For the text-containing cell, return its midpoint in [X, Y] coordinate format. 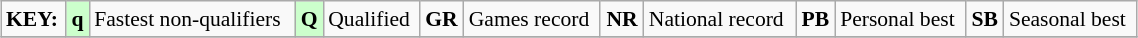
Personal best [900, 19]
National record [720, 19]
Seasonal best [1070, 19]
SB [985, 19]
q [78, 19]
Fastest non-qualifiers [192, 19]
Qualified [371, 19]
Games record [532, 19]
NR [622, 19]
Q [309, 19]
KEY: [34, 19]
GR [442, 19]
PB [816, 19]
